Pinpoint the cell where the given text exists, returning its [x, y] midpoint coordinate. 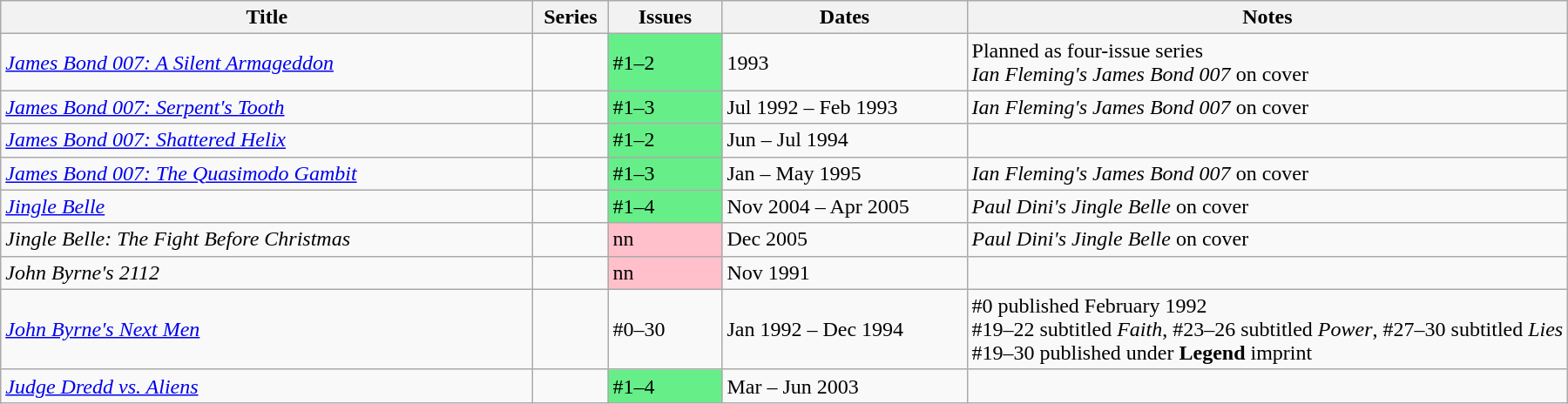
Dec 2005 [845, 239]
Jan – May 1995 [845, 173]
Jan 1992 – Dec 1994 [845, 329]
Title [267, 17]
Issues [666, 17]
Jingle Belle [267, 206]
Jul 1992 – Feb 1993 [845, 107]
James Bond 007: Shattered Helix [267, 140]
#0–30 [666, 329]
Judge Dredd vs. Aliens [267, 386]
Planned as four-issue seriesIan Fleming's James Bond 007 on cover [1267, 63]
Dates [845, 17]
Nov 2004 – Apr 2005 [845, 206]
James Bond 007: Serpent's Tooth [267, 107]
James Bond 007: A Silent Armageddon [267, 63]
Jingle Belle: The Fight Before Christmas [267, 239]
Nov 1991 [845, 273]
#0 published February 1992#19–22 subtitled Faith, #23–26 subtitled Power, #27–30 subtitled Lies#19–30 published under Legend imprint [1267, 329]
John Byrne's Next Men [267, 329]
Jun – Jul 1994 [845, 140]
Notes [1267, 17]
Mar – Jun 2003 [845, 386]
Series [571, 17]
James Bond 007: The Quasimodo Gambit [267, 173]
John Byrne's 2112 [267, 273]
1993 [845, 63]
